Capture the cell that displays the provided text and extract its [x, y] central coordinate. 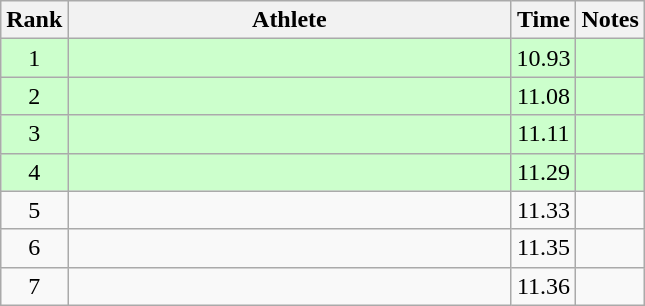
1 [34, 58]
Rank [34, 20]
2 [34, 96]
11.11 [544, 134]
Notes [610, 20]
11.35 [544, 248]
7 [34, 286]
4 [34, 172]
11.08 [544, 96]
11.29 [544, 172]
11.33 [544, 210]
3 [34, 134]
Time [544, 20]
6 [34, 248]
Athlete [290, 20]
10.93 [544, 58]
11.36 [544, 286]
5 [34, 210]
